Return the (x, y) coordinate for the center point of the cell that contains the specified text.  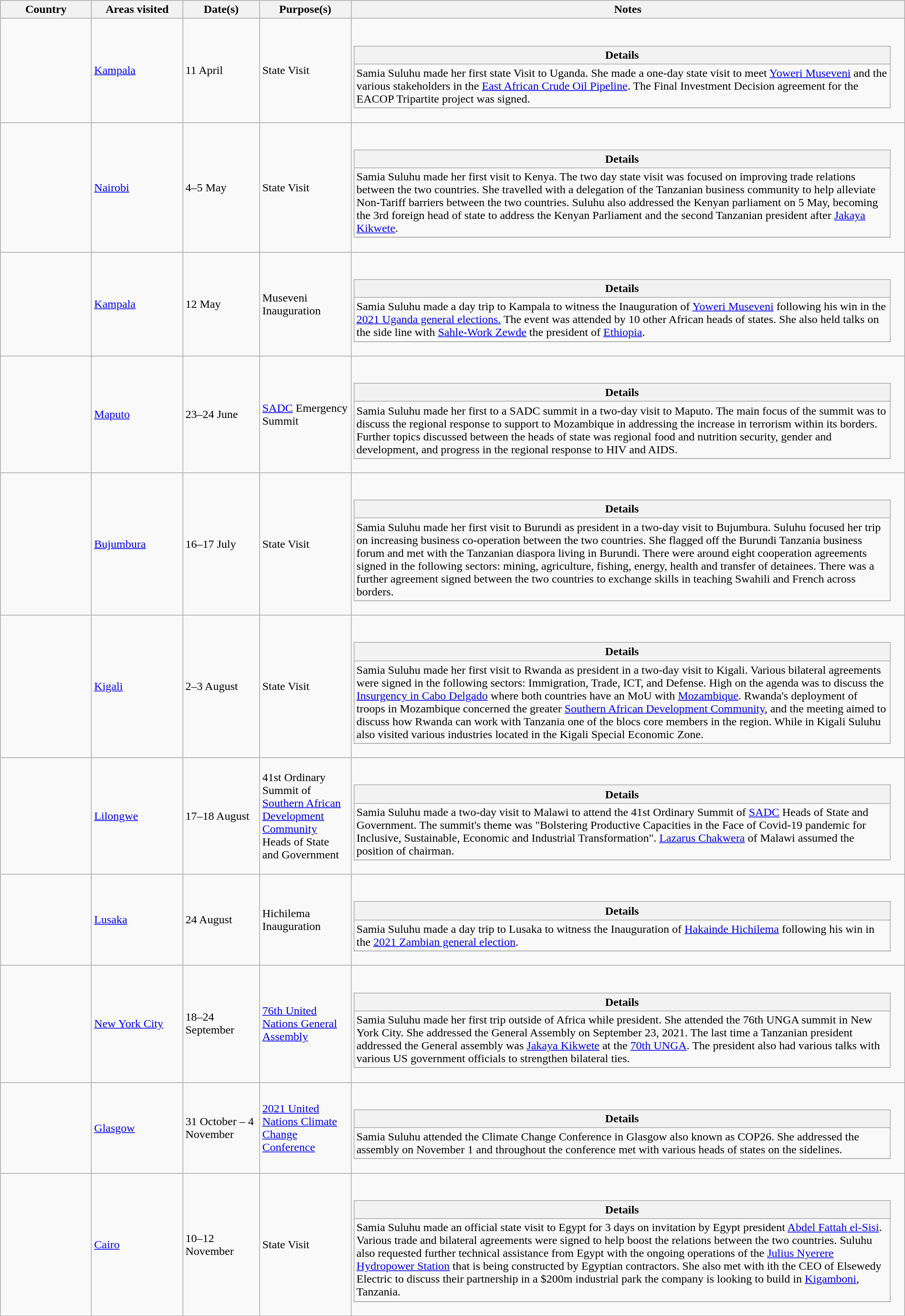
Country (46, 10)
Purpose(s) (305, 10)
41st Ordinary Summit of Southern African Development Community Heads of State and Government (305, 816)
24 August (221, 920)
Areas visited (137, 10)
Lusaka (137, 920)
10–12 November (221, 1244)
Maputo (137, 414)
New York City (137, 1024)
Hichilema Inauguration (305, 920)
Bujumbura (137, 544)
11 April (221, 71)
16–17 July (221, 544)
18–24 September (221, 1024)
Samia Suluhu made a day trip to Lusaka to witness the Inauguration of Hakainde Hichilema following his win in the 2021 Zambian general election. (622, 935)
31 October – 4 November (221, 1128)
Museveni Inauguration (305, 304)
Kigali (137, 686)
Lilongwe (137, 816)
76th United Nations General Assembly (305, 1024)
23–24 June (221, 414)
12 May (221, 304)
Notes (628, 10)
4–5 May (221, 187)
Glasgow (137, 1128)
17–18 August (221, 816)
Date(s) (221, 10)
2–3 August (221, 686)
Cairo (137, 1244)
Nairobi (137, 187)
2021 United Nations Climate Change Conference (305, 1128)
SADC Emergency Summit (305, 414)
